Determine the [X, Y] coordinate at the center of the cell enclosing the given text.  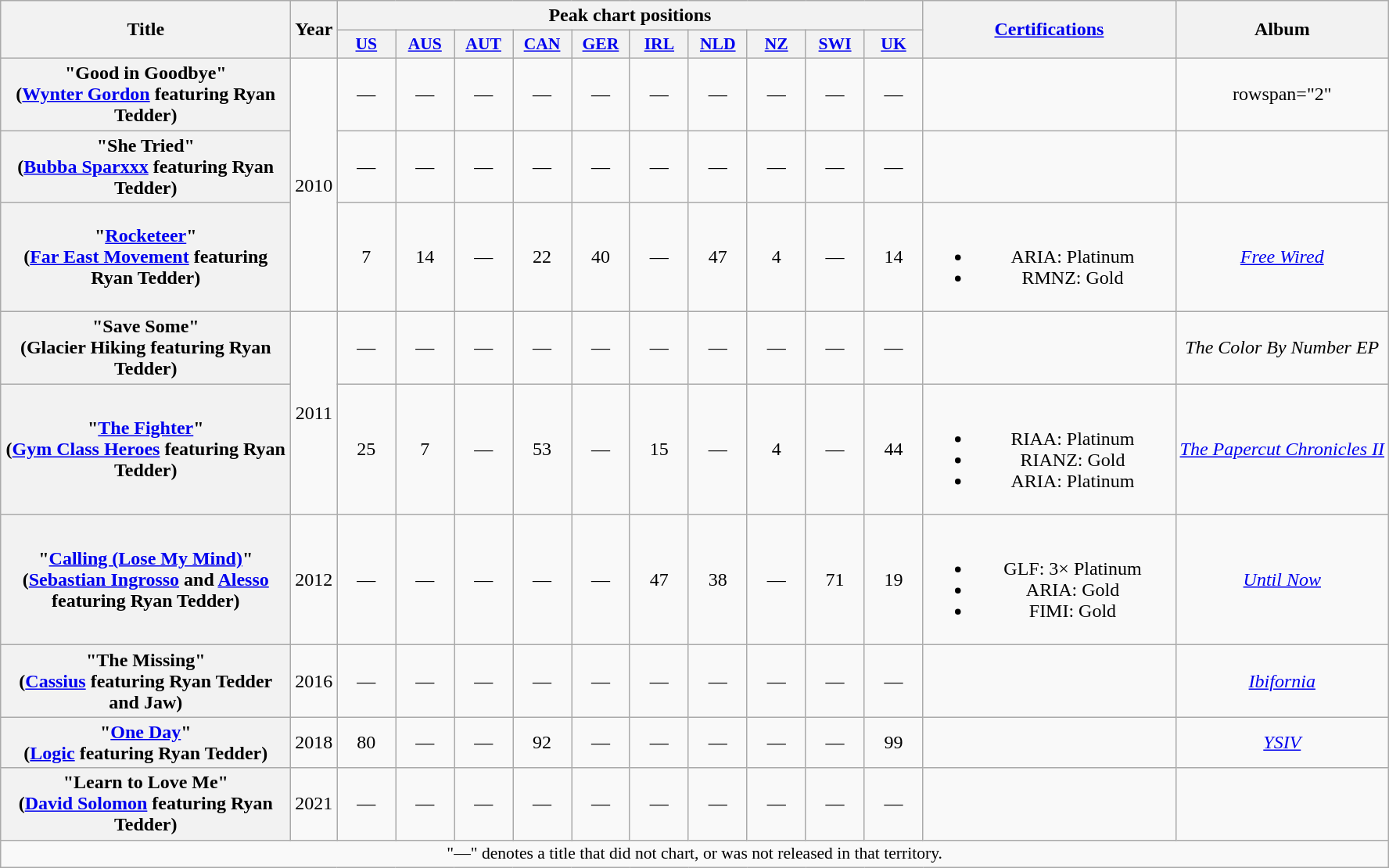
Free Wired [1283, 257]
"Calling (Lose My Mind)"(Sebastian Ingrosso and Alesso featuring Ryan Tedder) [145, 580]
53 [543, 449]
2016 [314, 681]
2011 [314, 413]
NZ [776, 45]
2018 [314, 743]
SWI [835, 45]
Album [1283, 30]
US [366, 45]
Until Now [1283, 580]
The Color By Number EP [1283, 348]
GLF: 3× PlatinumARIA: GoldFIMI: Gold [1050, 580]
22 [543, 257]
Year [314, 30]
92 [543, 743]
"Rocketeer"(Far East Movement featuring Ryan Tedder) [145, 257]
"The Fighter"(Gym Class Heroes featuring Ryan Tedder) [145, 449]
99 [893, 743]
38 [718, 580]
GER [601, 45]
"—" denotes a title that did not chart, or was not released in that territory. [694, 854]
40 [601, 257]
"She Tried"(Bubba Sparxxx featuring Ryan Tedder) [145, 166]
"Learn to Love Me" (David Solomon featuring Ryan Tedder) [145, 804]
AUS [425, 45]
YSIV [1283, 743]
"Save Some"(Glacier Hiking featuring Ryan Tedder) [145, 348]
"Good in Goodbye"(Wynter Gordon featuring Ryan Tedder) [145, 94]
Peak chart positions [630, 16]
CAN [543, 45]
AUT [483, 45]
"The Missing"(Cassius featuring Ryan Tedder and Jaw) [145, 681]
2012 [314, 580]
NLD [718, 45]
UK [893, 45]
ARIA: PlatinumRMNZ: Gold [1050, 257]
The Papercut Chronicles II [1283, 449]
2021 [314, 804]
rowspan="2" [1283, 94]
RIAA: PlatinumRIANZ: GoldARIA: Platinum [1050, 449]
15 [659, 449]
"One Day"(Logic featuring Ryan Tedder) [145, 743]
Ibifornia [1283, 681]
Title [145, 30]
2010 [314, 185]
19 [893, 580]
71 [835, 580]
IRL [659, 45]
25 [366, 449]
44 [893, 449]
80 [366, 743]
Certifications [1050, 30]
